Return [x, y] of the center of cell containing provided text 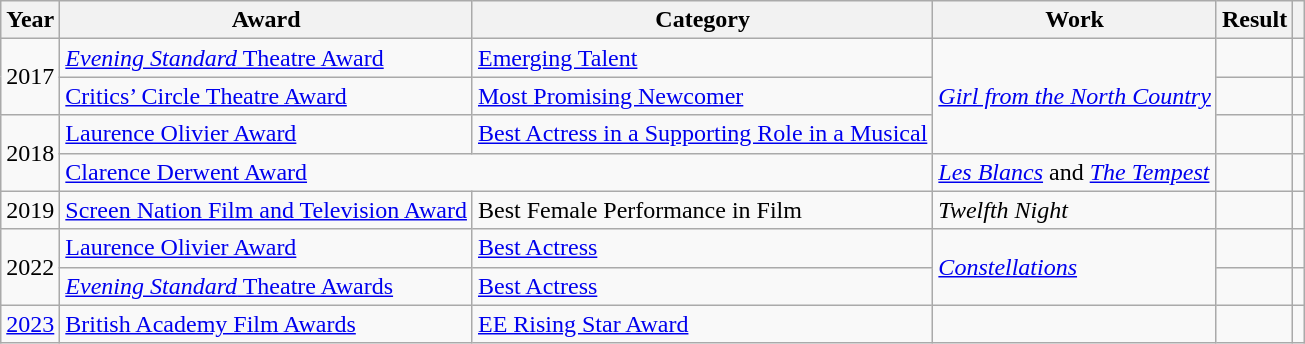
Award [266, 20]
2022 [30, 267]
Result [1254, 20]
Constellations [1075, 267]
Work [1075, 20]
Year [30, 20]
Critics’ Circle Theatre Award [266, 96]
Screen Nation Film and Television Award [266, 210]
2017 [30, 77]
Emerging Talent [702, 58]
Girl from the North Country [1075, 96]
EE Rising Star Award [702, 324]
British Academy Film Awards [266, 324]
2018 [30, 153]
Best Actress in a Supporting Role in a Musical [702, 134]
2019 [30, 210]
2023 [30, 324]
Best Female Performance in Film [702, 210]
Evening Standard Theatre Award [266, 58]
Les Blancs and The Tempest [1075, 172]
Twelfth Night [1075, 210]
Evening Standard Theatre Awards [266, 286]
Category [702, 20]
Clarence Derwent Award [496, 172]
Most Promising Newcomer [702, 96]
